Capture the cell that displays the provided text and extract its [X, Y] central coordinate. 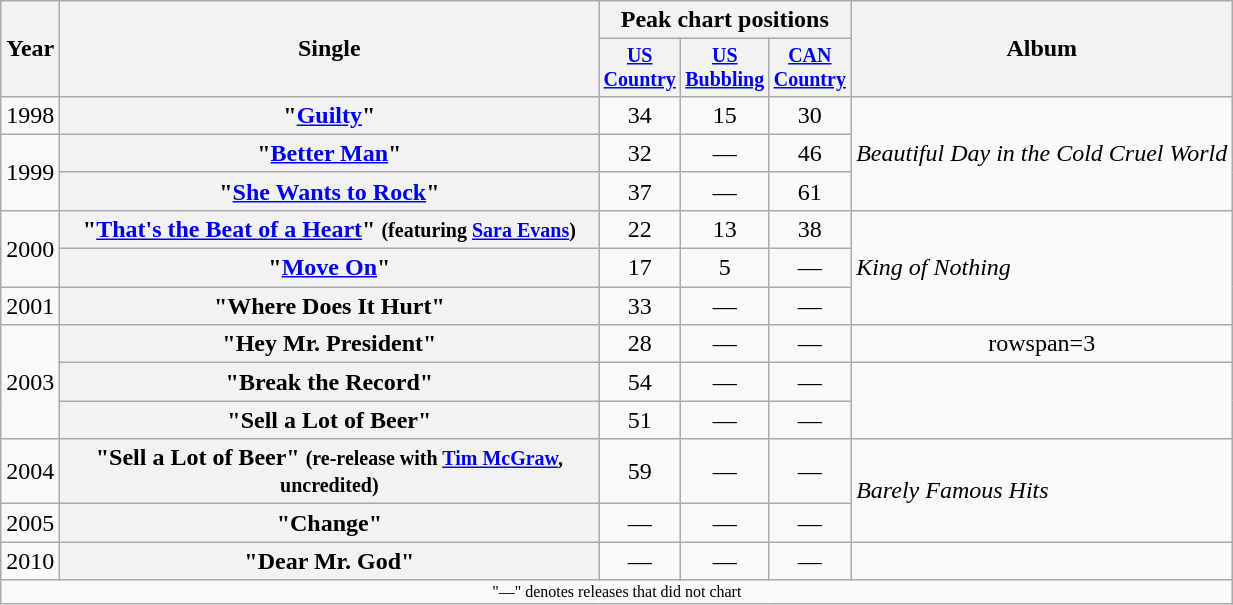
2000 [30, 248]
"Sell a Lot of Beer" [330, 420]
13 [725, 229]
"Better Man" [330, 153]
17 [640, 268]
61 [810, 191]
"Change" [330, 523]
59 [640, 472]
51 [640, 420]
"Dear Mr. God" [330, 561]
2004 [30, 472]
"—" denotes releases that did not chart [617, 592]
34 [640, 115]
"Hey Mr. President" [330, 344]
54 [640, 382]
1999 [30, 172]
"Sell a Lot of Beer" (re-release with Tim McGraw, uncredited) [330, 472]
"Break the Record" [330, 382]
US Country [640, 68]
"She Wants to Rock" [330, 191]
"Move On" [330, 268]
Album [1042, 49]
"Guilty" [330, 115]
Year [30, 49]
5 [725, 268]
33 [640, 306]
Single [330, 49]
30 [810, 115]
"That's the Beat of a Heart" (featuring Sara Evans) [330, 229]
2003 [30, 382]
22 [640, 229]
rowspan=3 [1042, 344]
2005 [30, 523]
28 [640, 344]
Peak chart positions [725, 20]
2001 [30, 306]
Beautiful Day in the Cold Cruel World [1042, 153]
38 [810, 229]
"Where Does It Hurt" [330, 306]
CAN Country [810, 68]
32 [640, 153]
2010 [30, 561]
46 [810, 153]
Barely Famous Hits [1042, 490]
1998 [30, 115]
15 [725, 115]
US Bubbling [725, 68]
King of Nothing [1042, 267]
37 [640, 191]
